For the text-containing cell, return its midpoint in [X, Y] coordinate format. 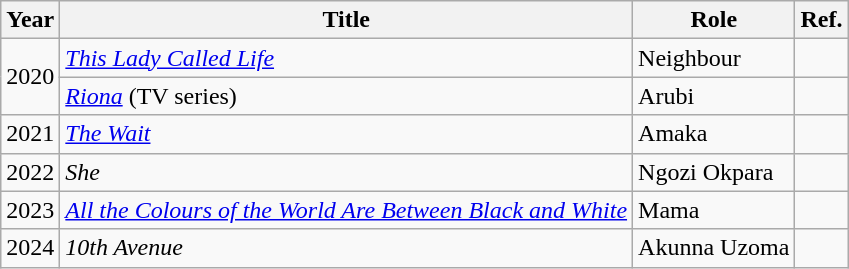
Title [346, 20]
2020 [30, 77]
Amaka [714, 134]
Neighbour [714, 58]
Arubi [714, 96]
2021 [30, 134]
All the Colours of the World Are Between Black and White [346, 210]
Role [714, 20]
10th Avenue [346, 248]
Riona (TV series) [346, 96]
This Lady Called Life [346, 58]
2022 [30, 172]
She [346, 172]
Year [30, 20]
2024 [30, 248]
Mama [714, 210]
The Wait [346, 134]
Akunna Uzoma [714, 248]
2023 [30, 210]
Ngozi Okpara [714, 172]
Ref. [822, 20]
